Return the [x, y] coordinate for the center point of the cell that contains the specified text.  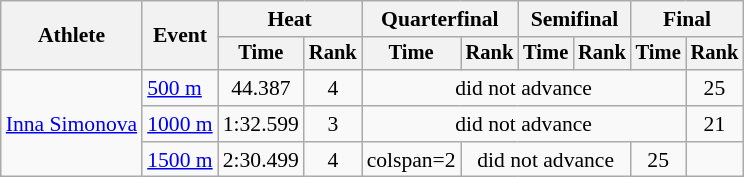
Athlete [72, 36]
25 [715, 88]
Event [180, 36]
Heat [290, 19]
3 [333, 124]
Semifinal [574, 19]
Final [687, 19]
1:32.599 [261, 124]
Inna Simonova [72, 124]
21 [715, 124]
44.387 [261, 88]
4 [333, 88]
1000 m [180, 124]
Quarterfinal [440, 19]
500 m [180, 88]
